For the text-containing cell, return its midpoint in [X, Y] coordinate format. 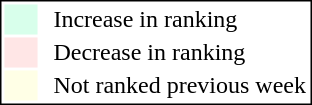
Decrease in ranking [180, 53]
Increase in ranking [180, 19]
Not ranked previous week [180, 85]
